Identify which cell holds the provided text, then report its [x, y] central coordinate. 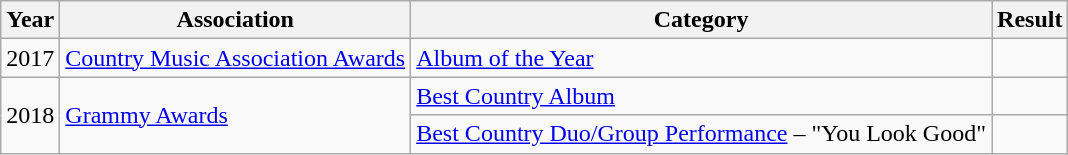
2017 [30, 58]
2018 [30, 115]
Best Country Album [702, 96]
Result [1030, 20]
Best Country Duo/Group Performance – "You Look Good" [702, 134]
Album of the Year [702, 58]
Year [30, 20]
Category [702, 20]
Country Music Association Awards [236, 58]
Grammy Awards [236, 115]
Association [236, 20]
